Search for the cell housing the specified text and yield its [X, Y] center coordinate. 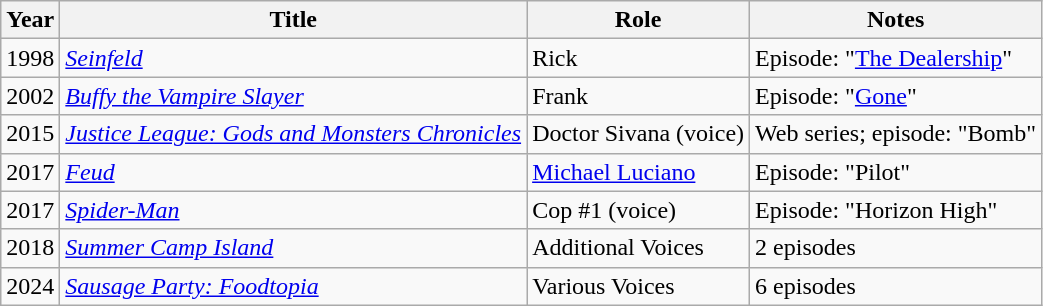
Web series; episode: "Bomb" [896, 134]
Episode: "Gone" [896, 96]
Buffy the Vampire Slayer [294, 96]
Cop #1 (voice) [638, 210]
Episode: "Horizon High" [896, 210]
Notes [896, 20]
Seinfeld [294, 58]
Sausage Party: Foodtopia [294, 286]
Frank [638, 96]
Episode: "Pilot" [896, 172]
1998 [30, 58]
Various Voices [638, 286]
Summer Camp Island [294, 248]
Feud [294, 172]
Doctor Sivana (voice) [638, 134]
Year [30, 20]
2 episodes [896, 248]
Justice League: Gods and Monsters Chronicles [294, 134]
Role [638, 20]
Rick [638, 58]
2002 [30, 96]
2024 [30, 286]
Additional Voices [638, 248]
6 episodes [896, 286]
Title [294, 20]
2018 [30, 248]
Michael Luciano [638, 172]
Spider-Man [294, 210]
Episode: "The Dealership" [896, 58]
2015 [30, 134]
